Capture the cell that displays the provided text and extract its [X, Y] central coordinate. 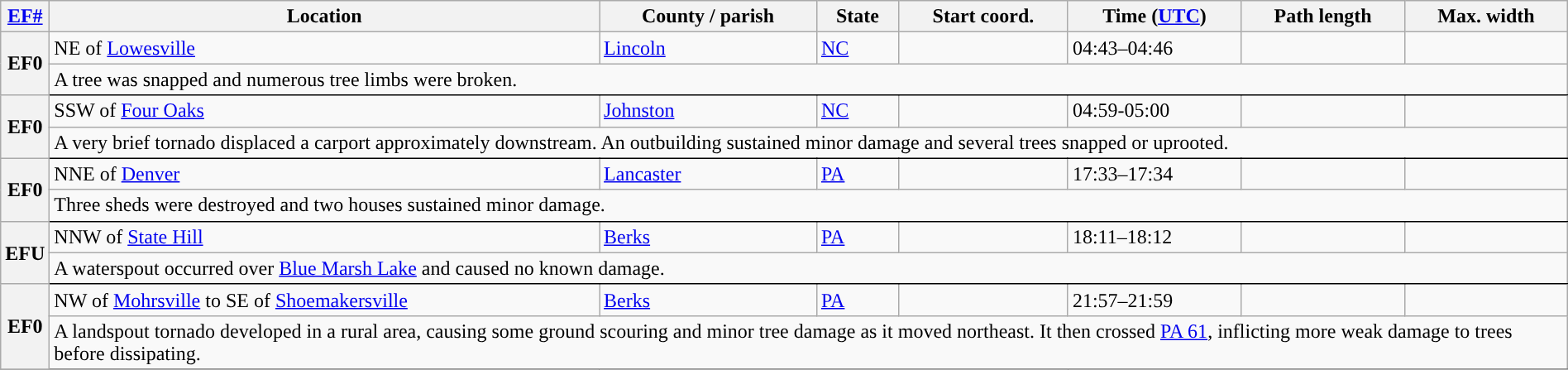
NNE of Denver [324, 174]
NW of Mohrsville to SE of Shoemakersville [324, 300]
18:11–18:12 [1154, 237]
A very brief tornado displaced a carport approximately downstream. An outbuilding sustained minor damage and several trees snapped or uprooted. [809, 142]
NE of Lowesville [324, 48]
EFU [25, 252]
Max. width [1487, 17]
Location [324, 17]
04:59-05:00 [1154, 111]
Johnston [708, 111]
Three sheds were destroyed and two houses sustained minor damage. [809, 205]
State [857, 17]
NNW of State Hill [324, 237]
County / parish [708, 17]
A tree was snapped and numerous tree limbs were broken. [809, 79]
EF# [25, 17]
Lancaster [708, 174]
04:43–04:46 [1154, 48]
17:33–17:34 [1154, 174]
Lincoln [708, 48]
SSW of Four Oaks [324, 111]
Start coord. [984, 17]
A waterspout occurred over Blue Marsh Lake and caused no known damage. [809, 268]
Time (UTC) [1154, 17]
Path length [1323, 17]
21:57–21:59 [1154, 300]
